From the cell containing the given text, extract its center point as (X, Y) coordinate. 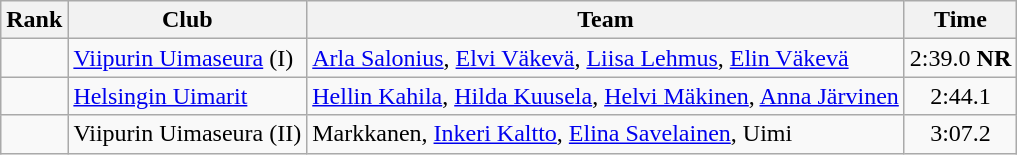
Arla Salonius, Elvi Väkevä, Liisa Lehmus, Elin Väkevä (606, 58)
3:07.2 (960, 134)
Time (960, 20)
Hellin Kahila, Hilda Kuusela, Helvi Mäkinen, Anna Järvinen (606, 96)
Team (606, 20)
Viipurin Uimaseura (II) (188, 134)
Markkanen, Inkeri Kaltto, Elina Savelainen, Uimi (606, 134)
Viipurin Uimaseura (I) (188, 58)
2:39.0 NR (960, 58)
2:44.1 (960, 96)
Club (188, 20)
Rank (34, 20)
Helsingin Uimarit (188, 96)
